For the text-containing cell, return its midpoint in (X, Y) coordinate format. 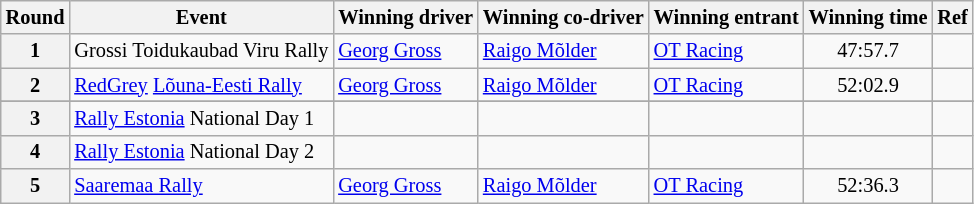
5 (36, 186)
Saaremaa Rally (201, 186)
Winning entrant (726, 17)
Ref (952, 17)
1 (36, 51)
3 (36, 118)
Rally Estonia National Day 2 (201, 152)
Winning co-driver (564, 17)
4 (36, 152)
Winning driver (406, 17)
Event (201, 17)
Grossi Toidukaubad Viru Rally (201, 51)
RedGrey Lõuna-Eesti Rally (201, 85)
Round (36, 17)
Winning time (868, 17)
2 (36, 85)
47:57.7 (868, 51)
52:36.3 (868, 186)
52:02.9 (868, 85)
Rally Estonia National Day 1 (201, 118)
